Pinpoint the cell where the given text exists, returning its (x, y) midpoint coordinate. 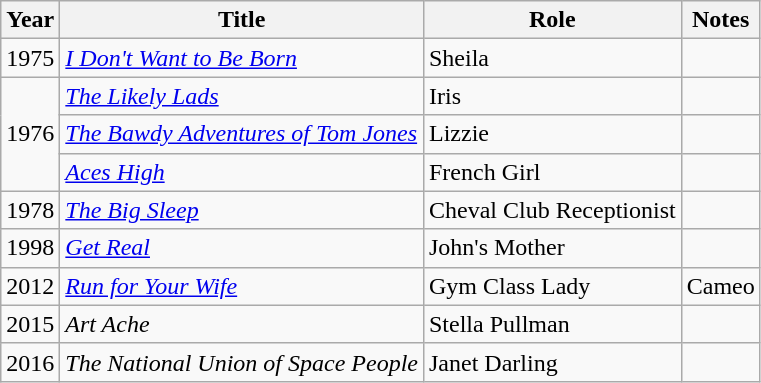
Cheval Club Receptionist (552, 210)
Cameo (720, 286)
1976 (30, 134)
Iris (552, 96)
Title (242, 20)
Lizzie (552, 134)
Run for Your Wife (242, 286)
2012 (30, 286)
Year (30, 20)
John's Mother (552, 248)
Notes (720, 20)
Role (552, 20)
The Big Sleep (242, 210)
I Don't Want to Be Born (242, 58)
The Bawdy Adventures of Tom Jones (242, 134)
Get Real (242, 248)
Sheila (552, 58)
Gym Class Lady (552, 286)
1975 (30, 58)
1998 (30, 248)
2015 (30, 324)
The National Union of Space People (242, 362)
Art Ache (242, 324)
2016 (30, 362)
1978 (30, 210)
Stella Pullman (552, 324)
The Likely Lads (242, 96)
Janet Darling (552, 362)
Aces High (242, 172)
French Girl (552, 172)
